Provide the (X, Y) coordinate of the cell's center where the given text is located.  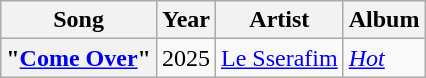
Song (79, 20)
Artist (280, 20)
Year (186, 20)
Le Sserafim (280, 58)
2025 (186, 58)
Album (384, 20)
"Come Over" (79, 58)
Hot (384, 58)
